Capture the cell that displays the provided text and extract its (X, Y) central coordinate. 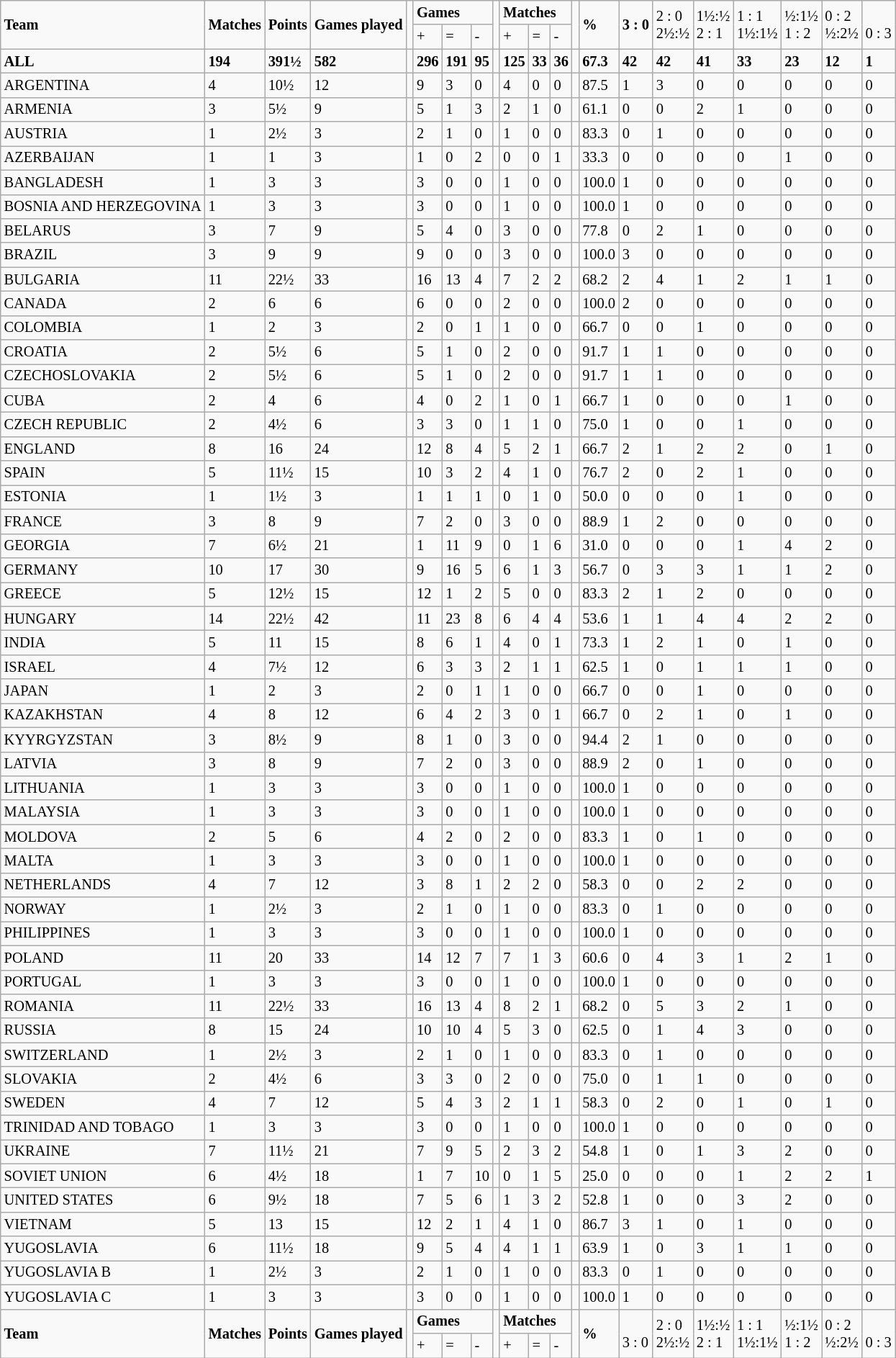
191 (456, 61)
ESTONIA (103, 497)
CUBA (103, 400)
CZECHOSLOVAKIA (103, 376)
31.0 (599, 546)
12½ (288, 594)
296 (427, 61)
391½ (288, 61)
8½ (288, 739)
HUNGARY (103, 619)
33.3 (599, 158)
95 (482, 61)
17 (288, 570)
PHILIPPINES (103, 933)
6½ (288, 546)
61.1 (599, 109)
YUGOSLAVIA B (103, 1272)
UKRAINE (103, 1151)
BANGLADESH (103, 182)
INDIA (103, 642)
54.8 (599, 1151)
MALTA (103, 860)
67.3 (599, 61)
VIETNAM (103, 1224)
UNITED STATES (103, 1200)
ALL (103, 61)
POLAND (103, 958)
PORTUGAL (103, 982)
GEORGIA (103, 546)
FRANCE (103, 521)
KAZAKHSTAN (103, 715)
AUSTRIA (103, 134)
30 (358, 570)
77.8 (599, 230)
ISRAEL (103, 667)
41 (713, 61)
60.6 (599, 958)
50.0 (599, 497)
7½ (288, 667)
GERMANY (103, 570)
MALAYSIA (103, 812)
ENGLAND (103, 449)
94.4 (599, 739)
SLOVAKIA (103, 1079)
SWITZERLAND (103, 1055)
10½ (288, 85)
BOSNIA AND HERZEGOVINA (103, 207)
NORWAY (103, 909)
CZECH REPUBLIC (103, 424)
AZERBAIJAN (103, 158)
SOVIET UNION (103, 1176)
56.7 (599, 570)
LATVIA (103, 764)
20 (288, 958)
ARMENIA (103, 109)
582 (358, 61)
9½ (288, 1200)
BRAZIL (103, 255)
125 (514, 61)
1½ (288, 497)
RUSSIA (103, 1030)
CANADA (103, 303)
KYYRGYZSTAN (103, 739)
COLOMBIA (103, 328)
YUGOSLAVIA (103, 1249)
52.8 (599, 1200)
76.7 (599, 473)
194 (235, 61)
87.5 (599, 85)
63.9 (599, 1249)
SWEDEN (103, 1103)
86.7 (599, 1224)
SPAIN (103, 473)
YUGOSLAVIA C (103, 1297)
GREECE (103, 594)
25.0 (599, 1176)
BULGARIA (103, 279)
NETHERLANDS (103, 885)
ROMANIA (103, 1006)
73.3 (599, 642)
MOLDOVA (103, 837)
LITHUANIA (103, 788)
TRINIDAD AND TOBAGO (103, 1128)
JAPAN (103, 691)
BELARUS (103, 230)
53.6 (599, 619)
36 (561, 61)
CROATIA (103, 352)
ARGENTINA (103, 85)
